Detect which cell encompasses the target text, then output its (x, y) center coordinate. 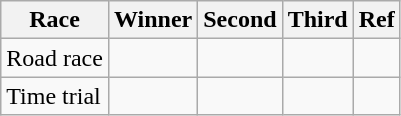
Road race (55, 58)
Time trial (55, 96)
Second (240, 20)
Ref (376, 20)
Winner (152, 20)
Race (55, 20)
Third (318, 20)
